Search for the cell housing the specified text and yield its [x, y] center coordinate. 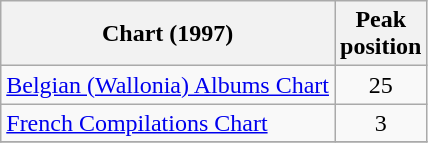
Belgian (Wallonia) Albums Chart [168, 85]
25 [380, 85]
Peakposition [380, 34]
Chart (1997) [168, 34]
3 [380, 123]
French Compilations Chart [168, 123]
